Search for the cell housing the specified text and yield its [X, Y] center coordinate. 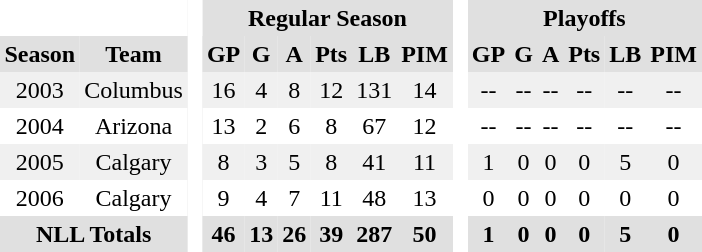
2003 [40, 90]
131 [374, 90]
2004 [40, 126]
Regular Season [327, 18]
Playoffs [584, 18]
41 [374, 162]
2 [262, 126]
3 [262, 162]
Team [134, 54]
14 [425, 90]
287 [374, 234]
16 [223, 90]
Arizona [134, 126]
39 [332, 234]
2005 [40, 162]
9 [223, 198]
Season [40, 54]
46 [223, 234]
67 [374, 126]
6 [294, 126]
NLL Totals [94, 234]
48 [374, 198]
7 [294, 198]
Columbus [134, 90]
26 [294, 234]
2006 [40, 198]
50 [425, 234]
